Capture the cell that displays the provided text and extract its [X, Y] central coordinate. 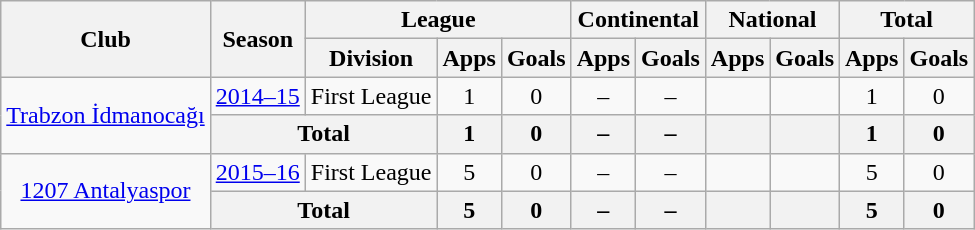
Continental [638, 20]
1207 Antalyaspor [106, 191]
2014–15 [258, 96]
Division [371, 58]
Trabzon İdmanocağı [106, 115]
National [772, 20]
2015–16 [258, 172]
League [438, 20]
Club [106, 39]
Season [258, 39]
